Scan for the cell matching the given text and deliver its (x, y) coordinate at center. 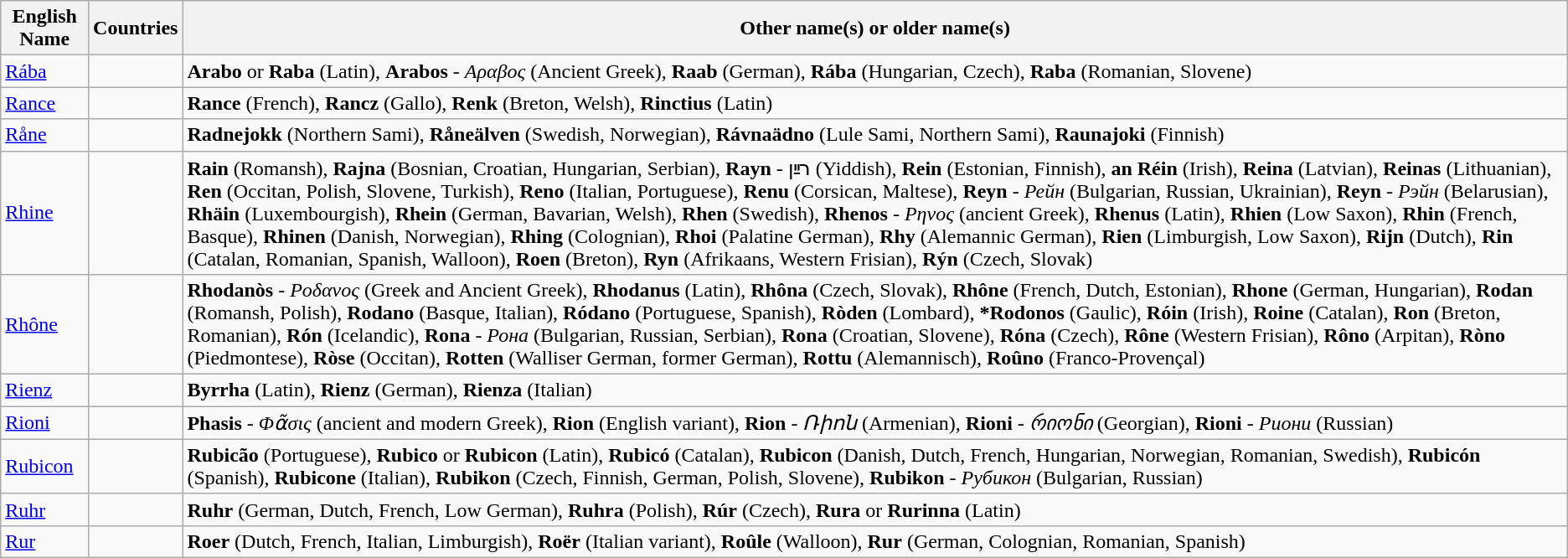
Rhône (45, 325)
Rába (45, 71)
Arabo or Raba (Latin), Arabos - Αραβος (Ancient Greek), Raab (German), Rába (Hungarian, Czech), Raba (Romanian, Slovene) (874, 71)
Ruhr (45, 509)
Roer (Dutch, French, Italian, Limburgish), Roër (Italian variant), Roûle (Walloon), Rur (German, Colognian, Romanian, Spanish) (874, 541)
English Name (45, 28)
Rance (45, 103)
Countries (136, 28)
Rance (French), Rancz (Gallo), Renk (Breton, Welsh), Rinctius (Latin) (874, 103)
Rienz (45, 390)
Phasis - Φᾶσις (ancient and modern Greek), Rion (English variant), Rion - Ռիոն (Armenian), Rioni - რიონი (Georgian), Rioni - Риони (Russian) (874, 423)
Rioni (45, 423)
Radnejokk (Northern Sami), Råneälven (Swedish, Norwegian), Rávnaädno (Lule Sami, Northern Sami), Raunajoki (Finnish) (874, 135)
Rubicon (45, 466)
Rhine (45, 213)
Ruhr (German, Dutch, French, Low German), Ruhra (Polish), Rúr (Czech), Rura or Rurinna (Latin) (874, 509)
Råne (45, 135)
Rur (45, 541)
Other name(s) or older name(s) (874, 28)
Byrrha (Latin), Rienz (German), Rienza (Italian) (874, 390)
